Scan for the cell matching the given text and deliver its [X, Y] coordinate at center. 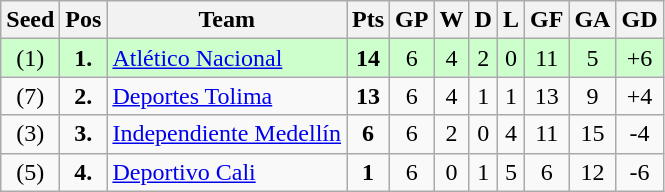
(7) [30, 96]
L [510, 20]
Pts [368, 20]
Independiente Medellín [227, 134]
Seed [30, 20]
GF [547, 20]
1. [84, 58]
-6 [640, 172]
15 [592, 134]
GP [412, 20]
9 [592, 96]
W [452, 20]
D [483, 20]
14 [368, 58]
12 [592, 172]
Deportivo Cali [227, 172]
2. [84, 96]
Pos [84, 20]
Deportes Tolima [227, 96]
GA [592, 20]
(1) [30, 58]
3. [84, 134]
Team [227, 20]
Atlético Nacional [227, 58]
GD [640, 20]
-4 [640, 134]
+6 [640, 58]
4. [84, 172]
(3) [30, 134]
(5) [30, 172]
+4 [640, 96]
